Extract the [x, y] coordinate from the center of the cell holding the provided text.  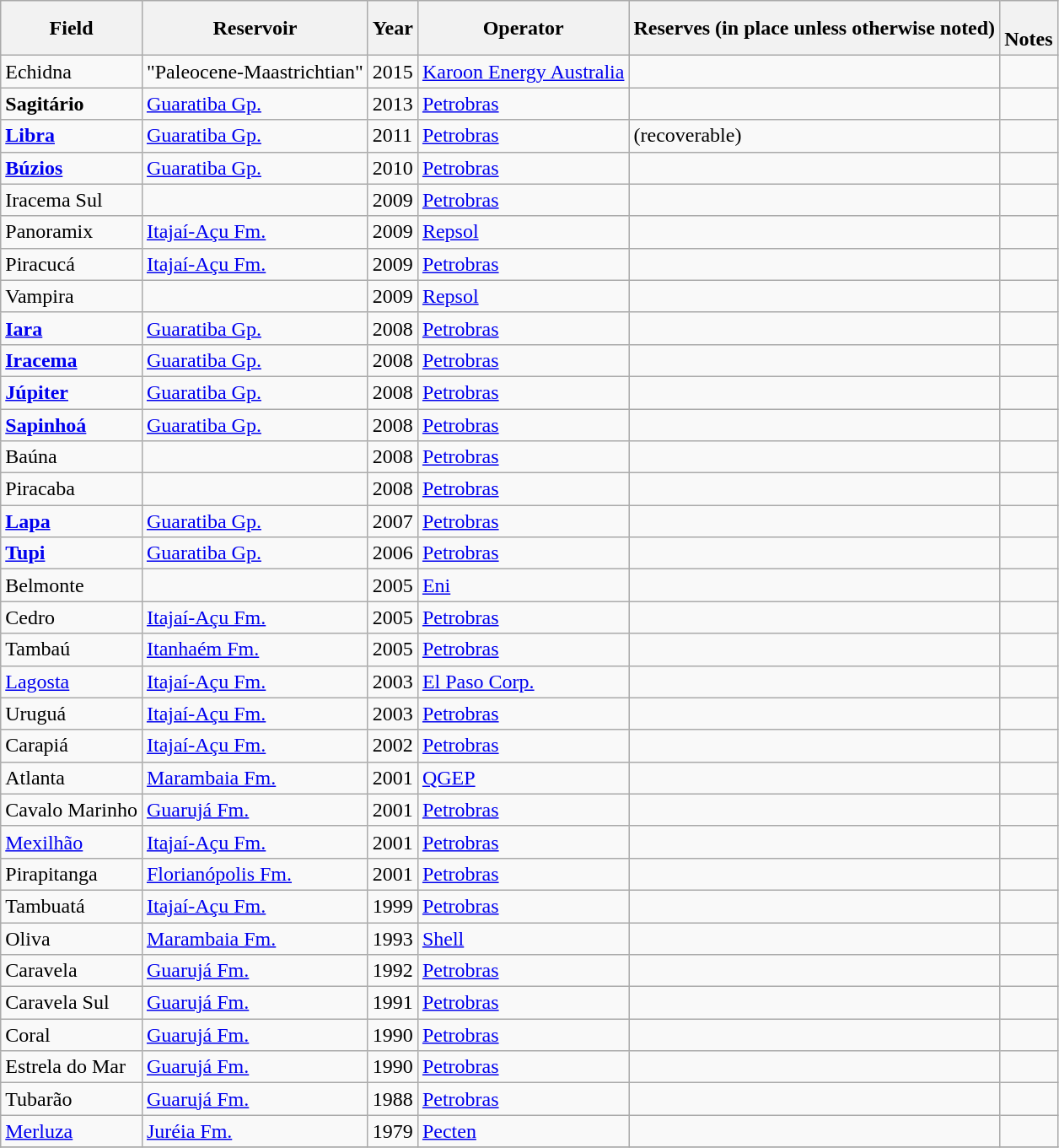
QGEP [523, 778]
Reservoir [255, 29]
Atlanta [72, 778]
Tubarão [72, 1099]
1993 [393, 939]
Oliva [72, 939]
Iara [72, 328]
Carapiá [72, 746]
Cavalo Marinho [72, 810]
2011 [393, 136]
Pecten [523, 1131]
Notes [1029, 29]
Iracema [72, 360]
Iracema Sul [72, 200]
Lapa [72, 521]
1988 [393, 1099]
2015 [393, 72]
Belmonte [72, 585]
1991 [393, 1003]
Mexilhão [72, 842]
Tupi [72, 553]
Field [72, 29]
"Paleocene-Maastrichtian" [255, 72]
2013 [393, 104]
Year [393, 29]
(recoverable) [814, 136]
Piracaba [72, 489]
Shell [523, 939]
Baúna [72, 457]
2010 [393, 168]
Karoon Energy Australia [523, 72]
Eni [523, 585]
Tambuatá [72, 906]
Florianópolis Fm. [255, 874]
Merluza [72, 1131]
Caravela [72, 971]
2006 [393, 553]
Panoramix [72, 232]
Sapinhoá [72, 424]
Itanhaém Fm. [255, 649]
Estrela do Mar [72, 1067]
Libra [72, 136]
Sagitário [72, 104]
1979 [393, 1131]
2007 [393, 521]
Caravela Sul [72, 1003]
1999 [393, 906]
Pirapitanga [72, 874]
Tambaú [72, 649]
Uruguá [72, 714]
Búzios [72, 168]
Cedro [72, 617]
Operator [523, 29]
Reserves (in place unless otherwise noted) [814, 29]
1992 [393, 971]
Juréia Fm. [255, 1131]
Piracucá [72, 264]
2002 [393, 746]
Lagosta [72, 682]
Echidna [72, 72]
El Paso Corp. [523, 682]
Coral [72, 1035]
Júpiter [72, 392]
Vampira [72, 296]
